Pinpoint the cell where the given text exists, returning its [x, y] midpoint coordinate. 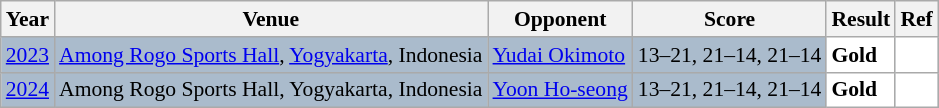
Result [860, 19]
Year [28, 19]
Venue [270, 19]
2024 [28, 90]
2023 [28, 55]
Yudai Okimoto [560, 55]
Opponent [560, 19]
Score [730, 19]
Yoon Ho-seong [560, 90]
Ref [916, 19]
